Identify which cell holds the provided text, then report its [X, Y] central coordinate. 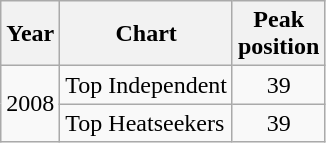
2008 [30, 104]
Year [30, 34]
Top Independent [146, 85]
Chart [146, 34]
Peakposition [278, 34]
Top Heatseekers [146, 123]
